Scan for the cell matching the given text and deliver its [X, Y] coordinate at center. 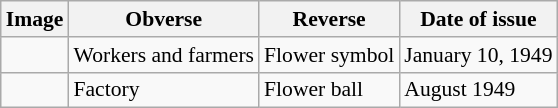
Flower ball [329, 90]
Reverse [329, 19]
Date of issue [478, 19]
Obverse [164, 19]
January 10, 1949 [478, 55]
Flower symbol [329, 55]
Workers and farmers [164, 55]
August 1949 [478, 90]
Factory [164, 90]
Image [35, 19]
